Determine the [x, y] coordinate at the center of the cell enclosing the given text.  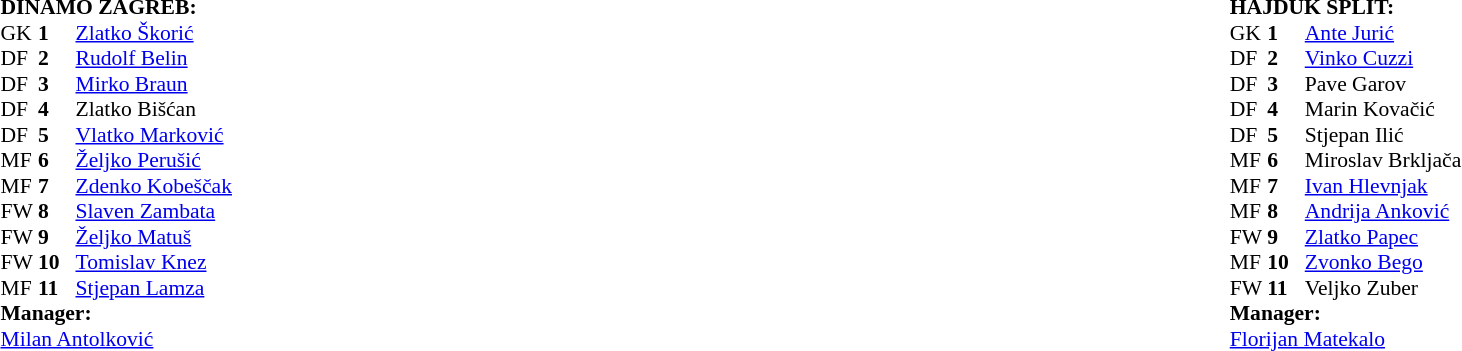
Vlatko Marković [226, 135]
Slaven Zambata [226, 211]
Tomislav Knez [226, 263]
Zlatko Bišćan [226, 109]
Zdenko Kobeščak [226, 186]
Željko Matuš [226, 237]
Zlatko Škorić [226, 33]
Manager: [188, 313]
Rudolf Belin [226, 59]
Stjepan Lamza [226, 288]
Željko Perušić [226, 161]
Mirko Braun [226, 84]
